Find where the given text appears and provide that cell's center as [X, Y] coordinate. 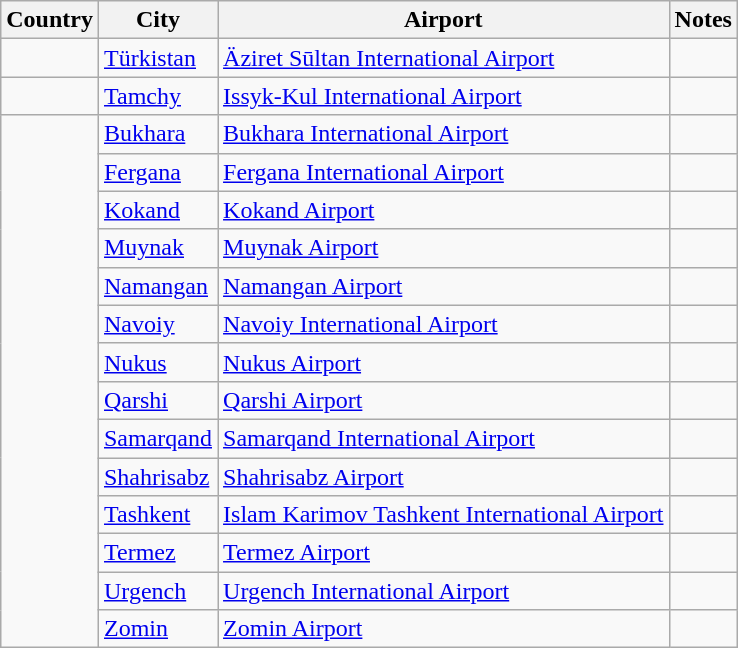
City [158, 20]
Qarshi [158, 400]
Tamchy [158, 96]
Urgench [158, 591]
Kokand [158, 210]
Bukhara International Airport [444, 134]
Samarqand International Airport [444, 438]
Muynak Airport [444, 248]
Urgench International Airport [444, 591]
Äziret Sūltan International Airport [444, 58]
Bukhara [158, 134]
Shahrisabz Airport [444, 477]
Notes [703, 20]
Zomin [158, 629]
Termez [158, 553]
Airport [444, 20]
Nukus [158, 362]
Zomin Airport [444, 629]
Fergana International Airport [444, 172]
Navoiy International Airport [444, 324]
Namangan Airport [444, 286]
Samarqand [158, 438]
Namangan [158, 286]
Country [50, 20]
Fergana [158, 172]
Tashkent [158, 515]
Nukus Airport [444, 362]
Islam Karimov Tashkent International Airport [444, 515]
Qarshi Airport [444, 400]
Kokand Airport [444, 210]
Termez Airport [444, 553]
Shahrisabz [158, 477]
Muynak [158, 248]
Türkistan [158, 58]
Navoiy [158, 324]
Issyk-Kul International Airport [444, 96]
